Detect which cell encompasses the target text, then output its (x, y) center coordinate. 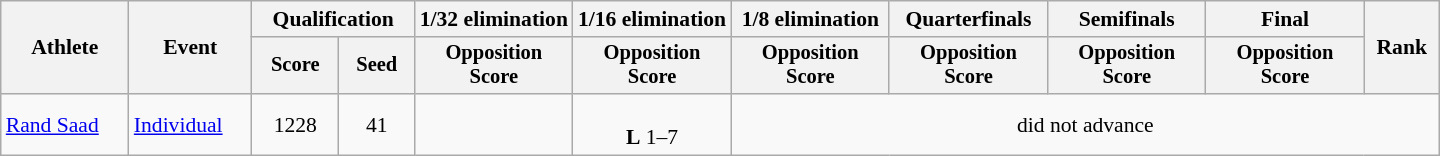
Final (1285, 19)
1/8 elimination (810, 19)
1/16 elimination (652, 19)
41 (377, 124)
L 1–7 (652, 124)
Individual (190, 124)
Athlete (65, 48)
Score (296, 66)
Quarterfinals (968, 19)
Event (190, 48)
Rank (1402, 48)
1/32 elimination (494, 19)
Qualification (334, 19)
Rand Saad (65, 124)
Seed (377, 66)
Semifinals (1127, 19)
did not advance (1085, 124)
1228 (296, 124)
